Find where the given text appears and provide that cell's center as [X, Y] coordinate. 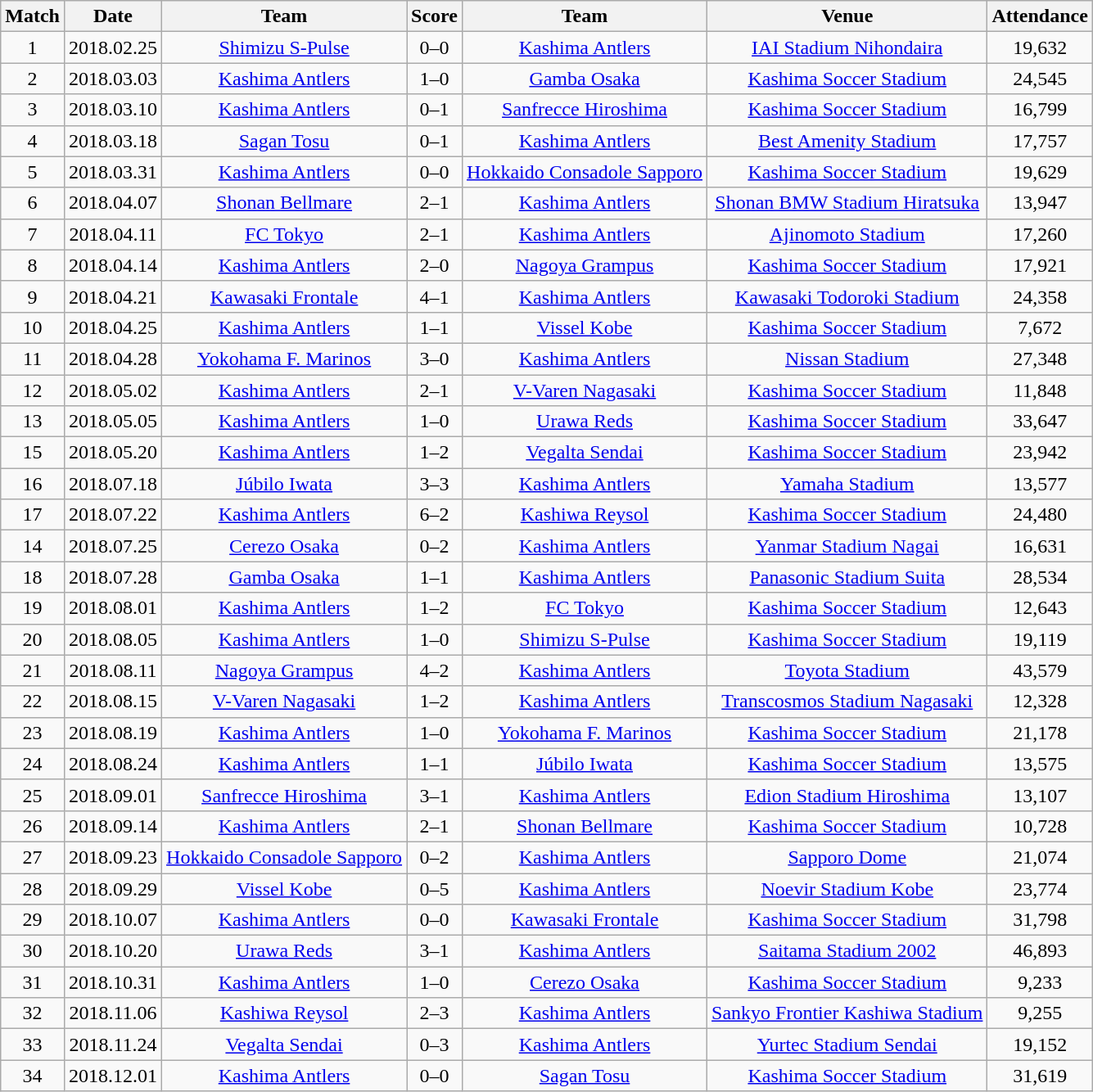
Date [113, 16]
Kawasaki Todoroki Stadium [847, 296]
13,575 [1040, 764]
2018.05.02 [113, 390]
2018.08.05 [113, 639]
26 [33, 826]
4–2 [435, 670]
Yurtec Stadium Sendai [847, 1045]
Yamaha Stadium [847, 484]
Ajinomoto Stadium [847, 234]
2018.12.01 [113, 1076]
2018.05.05 [113, 422]
2018.10.20 [113, 951]
10,728 [1040, 826]
Attendance [1040, 16]
11 [33, 359]
12,643 [1040, 608]
Yanmar Stadium Nagai [847, 546]
24,358 [1040, 296]
8 [33, 265]
29 [33, 920]
Noevir Stadium Kobe [847, 888]
2018.04.07 [113, 203]
2018.08.24 [113, 764]
27,348 [1040, 359]
2018.08.01 [113, 608]
2018.04.21 [113, 296]
Nissan Stadium [847, 359]
19,152 [1040, 1045]
3–3 [435, 484]
2018.11.06 [113, 1013]
9 [33, 296]
11,848 [1040, 390]
2018.08.11 [113, 670]
3 [33, 110]
17 [33, 515]
IAI Stadium Nihondaira [847, 47]
13,947 [1040, 203]
46,893 [1040, 951]
Toyota Stadium [847, 670]
7,672 [1040, 327]
23 [33, 733]
2018.11.24 [113, 1045]
31,619 [1040, 1076]
15 [33, 453]
16,799 [1040, 110]
19 [33, 608]
21,178 [1040, 733]
2018.03.03 [113, 79]
2018.08.19 [113, 733]
2018.04.25 [113, 327]
2018.10.31 [113, 982]
25 [33, 795]
21 [33, 670]
2018.10.07 [113, 920]
2018.08.15 [113, 702]
19,629 [1040, 172]
9,233 [1040, 982]
18 [33, 577]
2–3 [435, 1013]
34 [33, 1076]
17,757 [1040, 141]
21,074 [1040, 857]
6 [33, 203]
16,631 [1040, 546]
2018.09.01 [113, 795]
16 [33, 484]
1 [33, 47]
Shonan BMW Stadium Hiratsuka [847, 203]
2018.09.29 [113, 888]
0–5 [435, 888]
12,328 [1040, 702]
2018.03.10 [113, 110]
20 [33, 639]
Saitama Stadium 2002 [847, 951]
2018.07.22 [113, 515]
2018.09.14 [113, 826]
13 [33, 422]
2018.02.25 [113, 47]
2018.03.18 [113, 141]
31,798 [1040, 920]
2018.07.28 [113, 577]
13,107 [1040, 795]
24 [33, 764]
27 [33, 857]
2018.09.23 [113, 857]
3–0 [435, 359]
Venue [847, 16]
32 [33, 1013]
28,534 [1040, 577]
2018.07.18 [113, 484]
33,647 [1040, 422]
2018.05.20 [113, 453]
17,260 [1040, 234]
30 [33, 951]
10 [33, 327]
24,545 [1040, 79]
2 [33, 79]
2018.07.25 [113, 546]
2018.04.28 [113, 359]
Match [33, 16]
Panasonic Stadium Suita [847, 577]
24,480 [1040, 515]
Sapporo Dome [847, 857]
4–1 [435, 296]
2–0 [435, 265]
31 [33, 982]
13,577 [1040, 484]
Transcosmos Stadium Nagasaki [847, 702]
Best Amenity Stadium [847, 141]
0–3 [435, 1045]
33 [33, 1045]
28 [33, 888]
7 [33, 234]
17,921 [1040, 265]
19,119 [1040, 639]
22 [33, 702]
2018.04.14 [113, 265]
6–2 [435, 515]
9,255 [1040, 1013]
Sankyo Frontier Kashiwa Stadium [847, 1013]
19,632 [1040, 47]
12 [33, 390]
5 [33, 172]
14 [33, 546]
Score [435, 16]
Edion Stadium Hiroshima [847, 795]
43,579 [1040, 670]
23,774 [1040, 888]
4 [33, 141]
2018.04.11 [113, 234]
23,942 [1040, 453]
2018.03.31 [113, 172]
